Locate the cell with the specified text and output its (x, y) center coordinate. 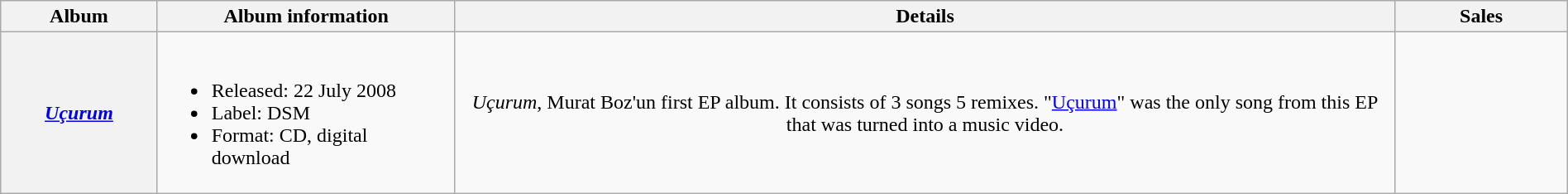
Sales (1481, 17)
Uçurum (79, 113)
Details (925, 17)
Album (79, 17)
Uçurum, Murat Boz'un first EP album. It consists of 3 songs 5 remixes. "Uçurum" was the only song from this EP that was turned into a music video. (925, 113)
Released: 22 July 2008Label: DSMFormat: CD, digital download (306, 113)
Album information (306, 17)
